Provide the (x, y) coordinate of the cell's center where the given text is located.  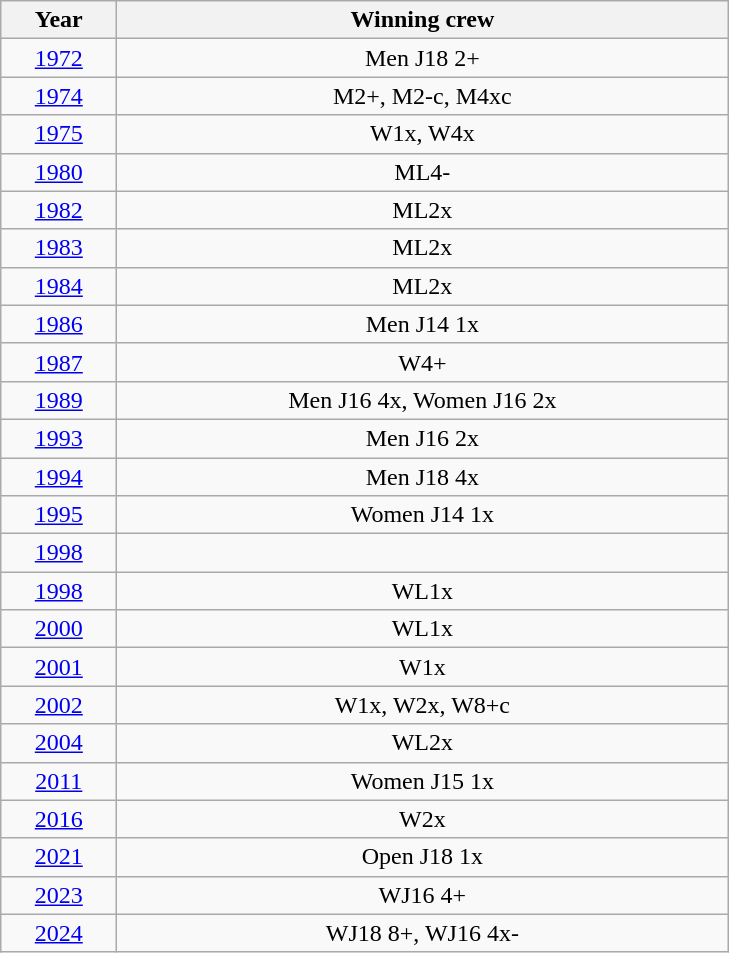
1989 (59, 400)
Men J18 4x (422, 477)
ML4- (422, 172)
WJ18 8+, WJ16 4x- (422, 933)
2021 (59, 857)
Men J18 2+ (422, 58)
2001 (59, 667)
W2x (422, 819)
2023 (59, 895)
1975 (59, 134)
1987 (59, 362)
W1x, W4x (422, 134)
M2+, M2-c, M4xc (422, 96)
1980 (59, 172)
2002 (59, 705)
Year (59, 20)
2004 (59, 743)
Winning crew (422, 20)
Open J18 1x (422, 857)
2016 (59, 819)
1972 (59, 58)
2011 (59, 781)
1993 (59, 438)
1995 (59, 515)
Men J16 4x, Women J16 2x (422, 400)
W1x, W2x, W8+c (422, 705)
WL2x (422, 743)
1974 (59, 96)
1984 (59, 286)
1994 (59, 477)
2024 (59, 933)
WJ16 4+ (422, 895)
Men J14 1x (422, 324)
W4+ (422, 362)
1983 (59, 248)
Women J15 1x (422, 781)
Women J14 1x (422, 515)
2000 (59, 629)
W1x (422, 667)
1986 (59, 324)
1982 (59, 210)
Men J16 2x (422, 438)
